Output the (x, y) coordinate of the center of the cell containing the given text.  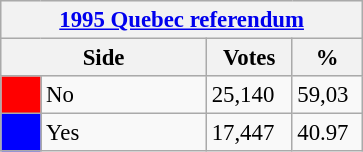
1995 Quebec referendum (182, 20)
Votes (249, 58)
59,03 (328, 95)
Side (104, 58)
% (328, 58)
No (124, 95)
25,140 (249, 95)
40.97 (328, 133)
17,447 (249, 133)
Yes (124, 133)
